Extract the [x, y] coordinate from the center of the cell holding the provided text.  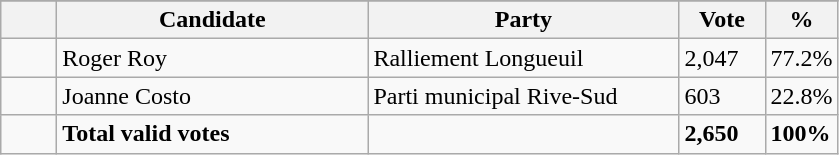
Joanne Costo [212, 96]
Ralliement Longueuil [524, 58]
2,650 [722, 134]
Parti municipal Rive-Sud [524, 96]
Roger Roy [212, 58]
Candidate [212, 20]
Party [524, 20]
77.2% [802, 58]
603 [722, 96]
% [802, 20]
Total valid votes [212, 134]
100% [802, 134]
Vote [722, 20]
22.8% [802, 96]
2,047 [722, 58]
